Find where the given text appears and provide that cell's center as [X, Y] coordinate. 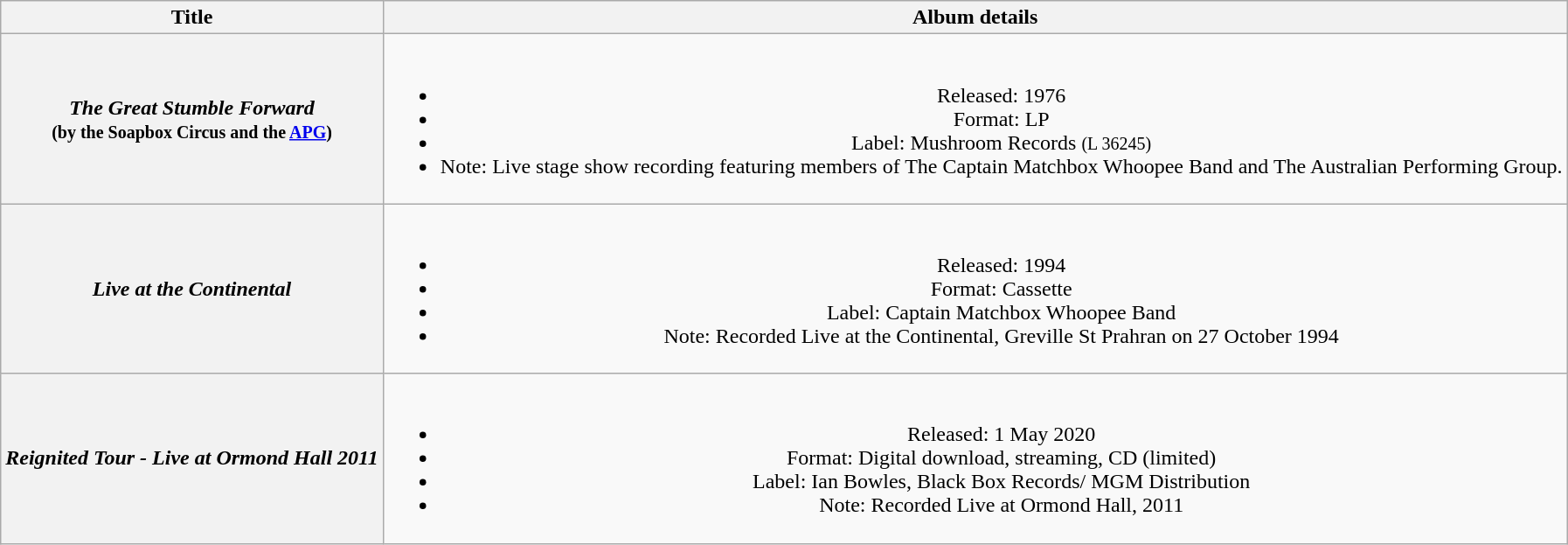
Title [192, 17]
Live at the Continental [192, 289]
Reignited Tour - Live at Ormond Hall 2011 [192, 458]
Album details [975, 17]
Released: 1994Format: CassetteLabel: Captain Matchbox Whoopee BandNote: Recorded Live at the Continental, Greville St Prahran on 27 October 1994 [975, 289]
The Great Stumble Forward (by the Soapbox Circus and the APG) [192, 119]
